Return [X, Y] of the center of cell containing provided text 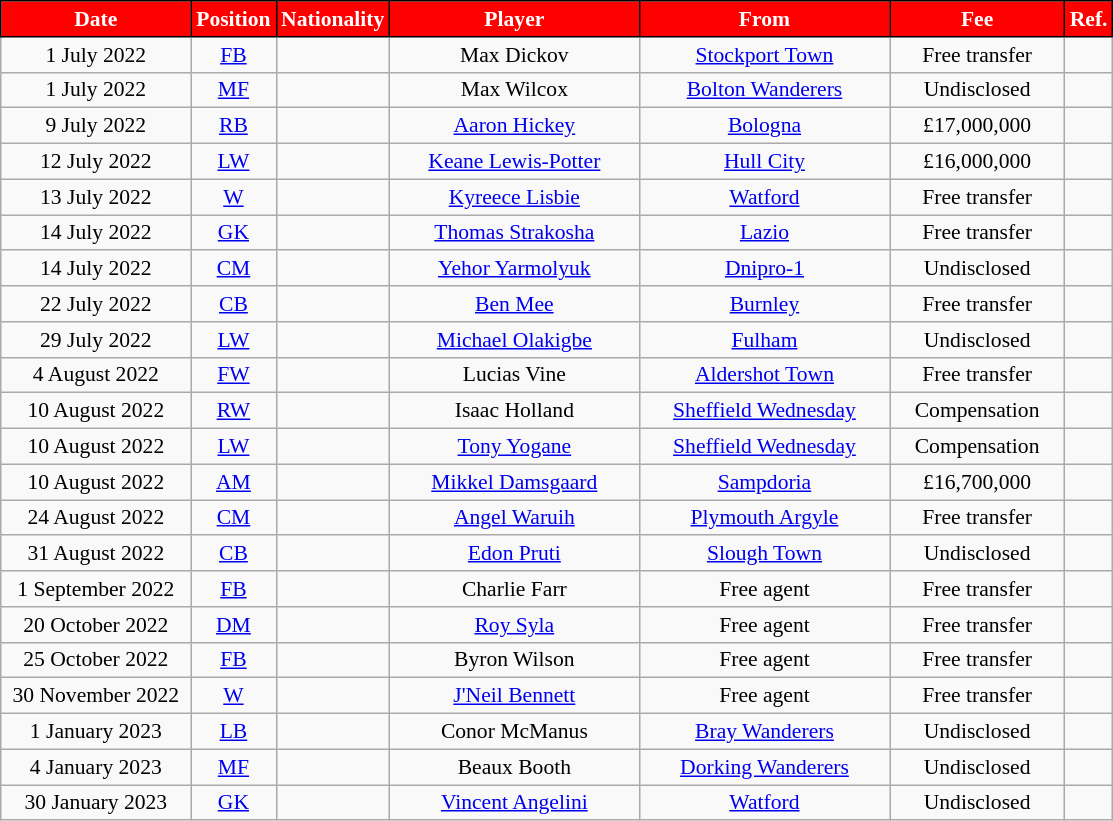
Angel Waruih [514, 518]
Plymouth Argyle [764, 518]
Yehor Yarmolyuk [514, 269]
Aaron Hickey [514, 126]
Slough Town [764, 554]
Bolton Wanderers [764, 90]
Date [96, 19]
30 November 2022 [96, 696]
RB [234, 126]
DM [234, 625]
1 September 2022 [96, 589]
Isaac Holland [514, 411]
£16,700,000 [978, 482]
Bologna [764, 126]
AM [234, 482]
£17,000,000 [978, 126]
24 August 2022 [96, 518]
J'Neil Bennett [514, 696]
4 January 2023 [96, 767]
Fulham [764, 340]
22 July 2022 [96, 304]
12 July 2022 [96, 162]
Max Dickov [514, 55]
Tony Yogane [514, 447]
25 October 2022 [96, 660]
RW [234, 411]
Roy Syla [514, 625]
9 July 2022 [96, 126]
Stockport Town [764, 55]
13 July 2022 [96, 197]
Mikkel Damsgaard [514, 482]
Michael Olakigbe [514, 340]
Edon Pruti [514, 554]
Fee [978, 19]
Burnley [764, 304]
Beaux Booth [514, 767]
31 August 2022 [96, 554]
Dnipro-1 [764, 269]
29 July 2022 [96, 340]
FW [234, 375]
Kyreece Lisbie [514, 197]
Ben Mee [514, 304]
Thomas Strakosha [514, 233]
30 January 2023 [96, 803]
1 January 2023 [96, 732]
Max Wilcox [514, 90]
Hull City [764, 162]
Lazio [764, 233]
20 October 2022 [96, 625]
From [764, 19]
Dorking Wanderers [764, 767]
Nationality [332, 19]
£16,000,000 [978, 162]
Ref. [1089, 19]
4 August 2022 [96, 375]
Sampdoria [764, 482]
LB [234, 732]
Bray Wanderers [764, 732]
Player [514, 19]
Position [234, 19]
Vincent Angelini [514, 803]
Keane Lewis-Potter [514, 162]
Byron Wilson [514, 660]
Charlie Farr [514, 589]
Conor McManus [514, 732]
Aldershot Town [764, 375]
Lucias Vine [514, 375]
